Return (X, Y) of the center of cell containing provided text 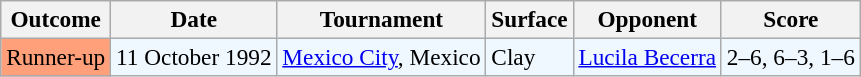
Opponent (647, 19)
Mexico City, Mexico (382, 57)
Score (790, 19)
Surface (530, 19)
Lucila Becerra (647, 57)
Outcome (56, 19)
Clay (530, 57)
Tournament (382, 19)
11 October 1992 (194, 57)
Runner-up (56, 57)
2–6, 6–3, 1–6 (790, 57)
Date (194, 19)
